For the text-containing cell, return its midpoint in [x, y] coordinate format. 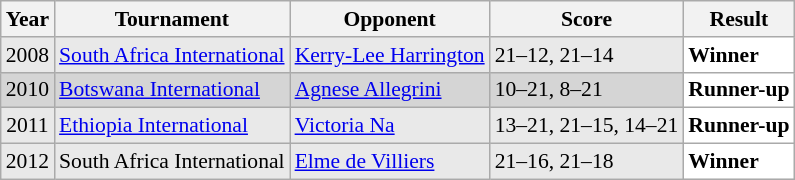
13–21, 21–15, 14–21 [587, 126]
21–12, 21–14 [587, 55]
2010 [28, 90]
2011 [28, 126]
2008 [28, 55]
Agnese Allegrini [390, 90]
Result [738, 19]
2012 [28, 162]
Botswana International [172, 90]
Victoria Na [390, 126]
21–16, 21–18 [587, 162]
Year [28, 19]
Opponent [390, 19]
Tournament [172, 19]
Score [587, 19]
Elme de Villiers [390, 162]
Kerry-Lee Harrington [390, 55]
Ethiopia International [172, 126]
10–21, 8–21 [587, 90]
